From the cell containing the given text, extract its center point as (X, Y) coordinate. 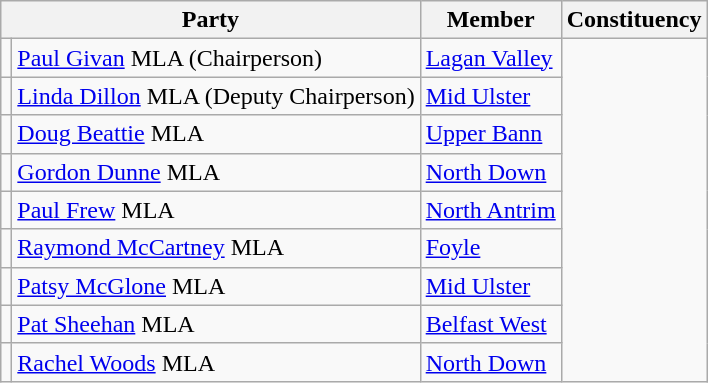
North Antrim (490, 210)
Upper Bann (490, 134)
Paul Frew MLA (216, 210)
Lagan Valley (490, 58)
Patsy McGlone MLA (216, 286)
Foyle (490, 248)
Constituency (634, 20)
Raymond McCartney MLA (216, 248)
Party (210, 20)
Rachel Woods MLA (216, 362)
Linda Dillon MLA (Deputy Chairperson) (216, 96)
Pat Sheehan MLA (216, 324)
Member (490, 20)
Doug Beattie MLA (216, 134)
Belfast West (490, 324)
Gordon Dunne MLA (216, 172)
Paul Givan MLA (Chairperson) (216, 58)
